Scan for the cell matching the given text and deliver its (X, Y) coordinate at center. 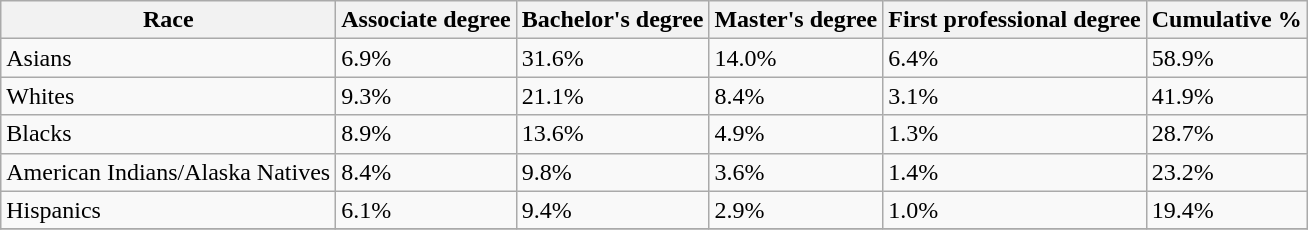
Blacks (168, 134)
Race (168, 20)
First professional degree (1014, 20)
23.2% (1226, 172)
Asians (168, 58)
28.7% (1226, 134)
9.8% (612, 172)
4.9% (796, 134)
American Indians/Alaska Natives (168, 172)
9.4% (612, 210)
Master's degree (796, 20)
31.6% (612, 58)
Whites (168, 96)
14.0% (796, 58)
6.9% (426, 58)
13.6% (612, 134)
58.9% (1226, 58)
Cumulative % (1226, 20)
19.4% (1226, 210)
6.4% (1014, 58)
Hispanics (168, 210)
Bachelor's degree (612, 20)
21.1% (612, 96)
1.0% (1014, 210)
9.3% (426, 96)
3.6% (796, 172)
1.4% (1014, 172)
2.9% (796, 210)
Associate degree (426, 20)
1.3% (1014, 134)
8.9% (426, 134)
41.9% (1226, 96)
6.1% (426, 210)
3.1% (1014, 96)
